For the text-containing cell, return its midpoint in (x, y) coordinate format. 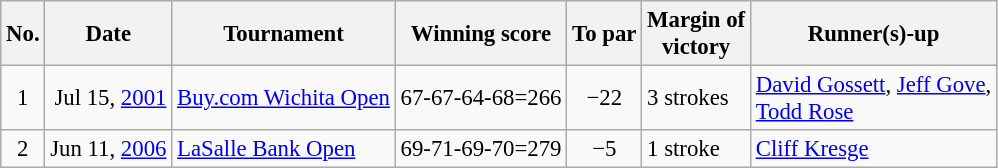
Winning score (481, 34)
Jun 11, 2006 (108, 149)
David Gossett, Jeff Gove, Todd Rose (873, 98)
To par (604, 34)
Date (108, 34)
1 (23, 98)
−5 (604, 149)
Cliff Kresge (873, 149)
LaSalle Bank Open (284, 149)
69-71-69-70=279 (481, 149)
Jul 15, 2001 (108, 98)
Runner(s)-up (873, 34)
No. (23, 34)
−22 (604, 98)
Tournament (284, 34)
67-67-64-68=266 (481, 98)
2 (23, 149)
3 strokes (696, 98)
1 stroke (696, 149)
Buy.com Wichita Open (284, 98)
Margin ofvictory (696, 34)
